Provide the [X, Y] coordinate of the cell's center where the given text is located.  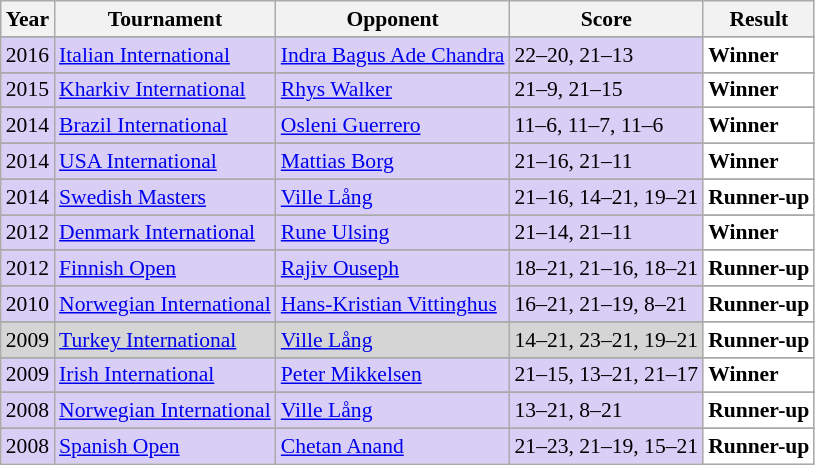
Rhys Walker [393, 90]
Irish International [165, 375]
2015 [28, 90]
Osleni Guerrero [393, 126]
Rajiv Ouseph [393, 269]
Italian International [165, 55]
11–6, 11–7, 11–6 [607, 126]
Finnish Open [165, 269]
21–23, 21–19, 15–21 [607, 447]
22–20, 21–13 [607, 55]
Opponent [393, 19]
Result [758, 19]
2010 [28, 304]
Year [28, 19]
2016 [28, 55]
Kharkiv International [165, 90]
Indra Bagus Ade Chandra [393, 55]
Swedish Masters [165, 197]
21–14, 21–11 [607, 233]
14–21, 23–21, 19–21 [607, 340]
Tournament [165, 19]
Peter Mikkelsen [393, 375]
Chetan Anand [393, 447]
21–15, 13–21, 21–17 [607, 375]
Spanish Open [165, 447]
USA International [165, 162]
Mattias Borg [393, 162]
21–16, 14–21, 19–21 [607, 197]
18–21, 21–16, 18–21 [607, 269]
13–21, 8–21 [607, 411]
Denmark International [165, 233]
16–21, 21–19, 8–21 [607, 304]
Rune Ulsing [393, 233]
21–9, 21–15 [607, 90]
Score [607, 19]
Hans-Kristian Vittinghus [393, 304]
Brazil International [165, 126]
21–16, 21–11 [607, 162]
Turkey International [165, 340]
